For the text-containing cell, return its midpoint in [x, y] coordinate format. 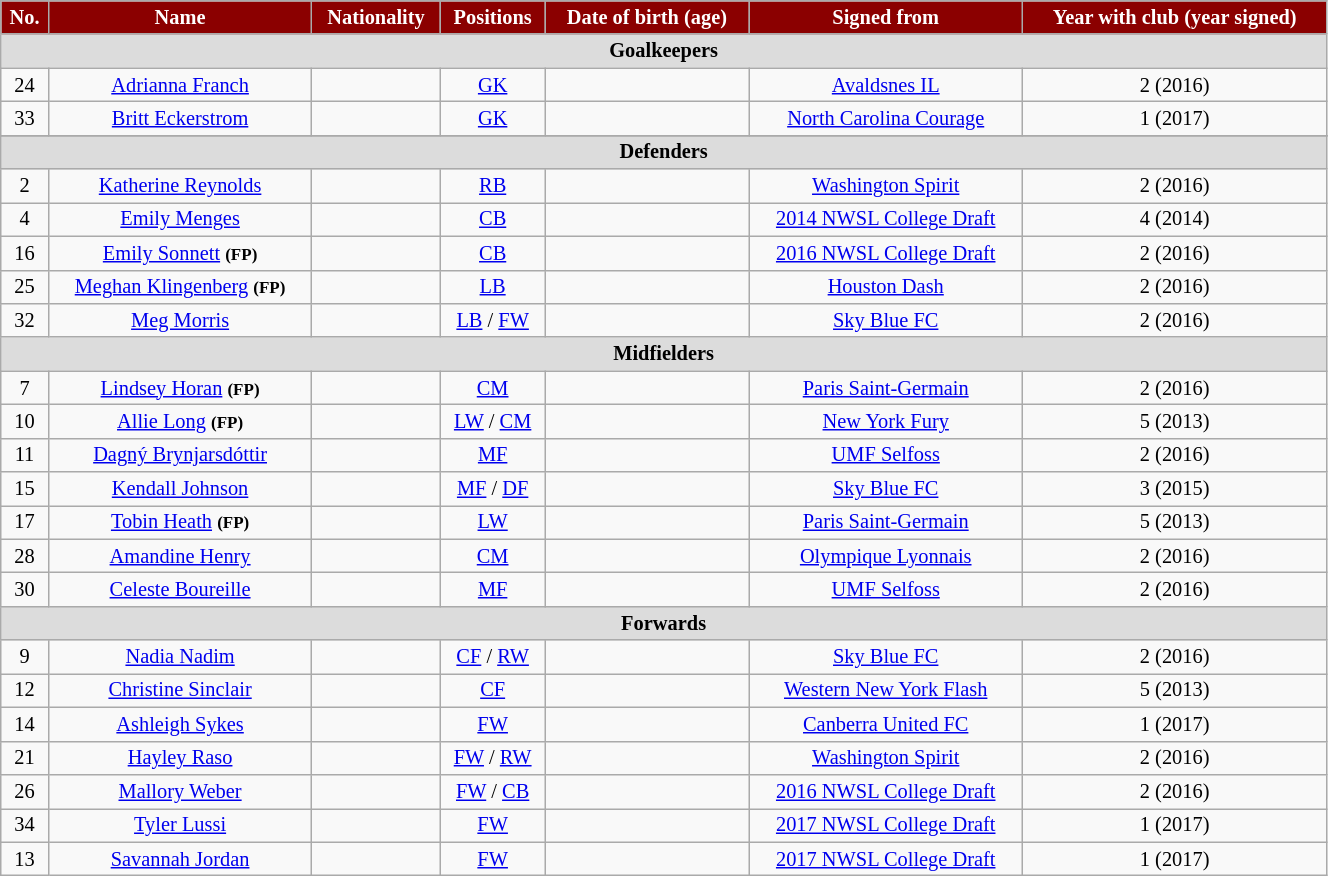
Signed from [886, 17]
Midfielders [664, 354]
24 [24, 85]
Mallory Weber [180, 791]
Forwards [664, 623]
Emily Menges [180, 219]
10 [24, 421]
Western New York Flash [886, 690]
RB [492, 186]
3 (2015) [1175, 489]
CF [492, 690]
Allie Long (FP) [180, 421]
Nationality [376, 17]
33 [24, 118]
11 [24, 455]
Houston Dash [886, 287]
Nadia Nadim [180, 657]
21 [24, 758]
Olympique Lyonnais [886, 556]
Kendall Johnson [180, 489]
CF / RW [492, 657]
MF / DF [492, 489]
Meghan Klingenberg (FP) [180, 287]
4 (2014) [1175, 219]
New York Fury [886, 421]
Britt Eckerstrom [180, 118]
Lindsey Horan (FP) [180, 388]
Savannah Jordan [180, 859]
North Carolina Courage [886, 118]
17 [24, 522]
9 [24, 657]
LB [492, 287]
14 [24, 724]
25 [24, 287]
FW / CB [492, 791]
34 [24, 825]
LW [492, 522]
28 [24, 556]
Canberra United FC [886, 724]
7 [24, 388]
4 [24, 219]
Celeste Boureille [180, 589]
Ashleigh Sykes [180, 724]
15 [24, 489]
Avaldsnes IL [886, 85]
2 [24, 186]
Dagný Brynjarsdóttir [180, 455]
32 [24, 320]
30 [24, 589]
Hayley Raso [180, 758]
Katherine Reynolds [180, 186]
Name [180, 17]
Tyler Lussi [180, 825]
Tobin Heath (FP) [180, 522]
LB / FW [492, 320]
Goalkeepers [664, 51]
26 [24, 791]
Defenders [664, 152]
2014 NWSL College Draft [886, 219]
Year with club (year signed) [1175, 17]
Emily Sonnett (FP) [180, 253]
16 [24, 253]
No. [24, 17]
13 [24, 859]
Amandine Henry [180, 556]
FW / RW [492, 758]
Date of birth (age) [646, 17]
12 [24, 690]
Positions [492, 17]
Christine Sinclair [180, 690]
LW / CM [492, 421]
Meg Morris [180, 320]
Adrianna Franch [180, 85]
